Identify which cell holds the provided text, then report its [X, Y] central coordinate. 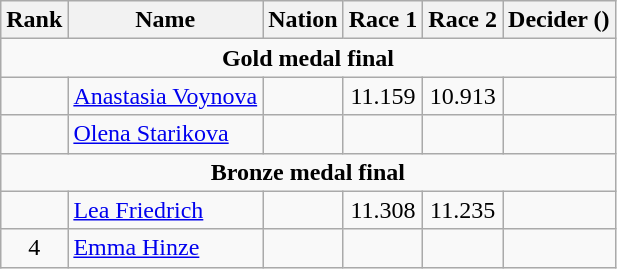
Emma Hinze [166, 248]
10.913 [463, 96]
Nation [303, 20]
Olena Starikova [166, 134]
Decider () [560, 20]
Anastasia Voynova [166, 96]
Lea Friedrich [166, 210]
4 [34, 248]
Race 1 [383, 20]
Race 2 [463, 20]
11.159 [383, 96]
11.308 [383, 210]
Bronze medal final [308, 172]
Gold medal final [308, 58]
Rank [34, 20]
11.235 [463, 210]
Name [166, 20]
